Identify which cell holds the provided text, then report its [X, Y] central coordinate. 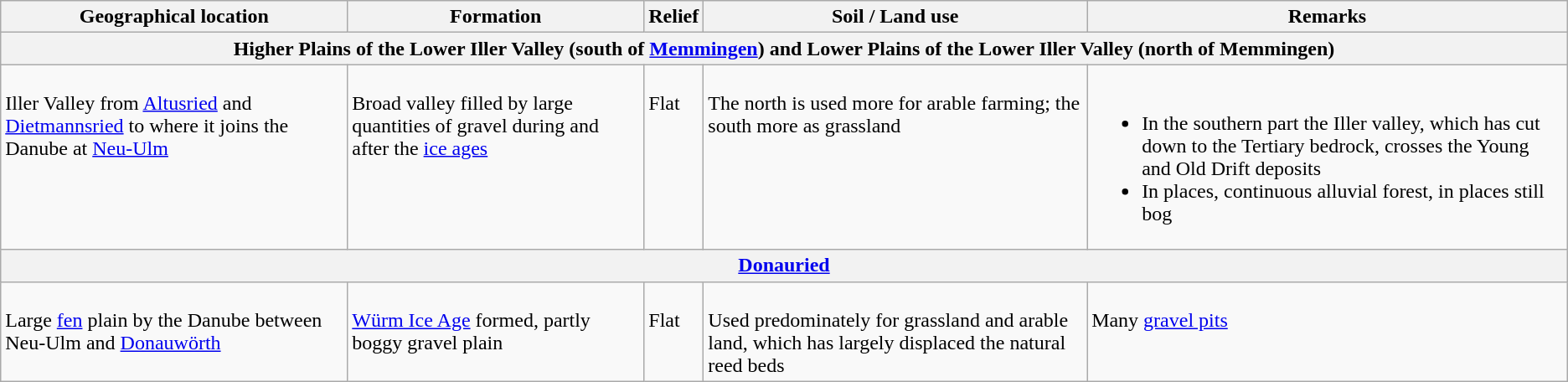
Würm Ice Age formed, partly boggy gravel plain [496, 332]
Higher Plains of the Lower Iller Valley (south of Memmingen) and Lower Plains of the Lower Iller Valley (north of Memmingen) [784, 49]
Soil / Land use [895, 17]
Remarks [1328, 17]
Geographical location [174, 17]
Iller Valley from Altusried and Dietmannsried to where it joins the Danube at Neu-Ulm [174, 157]
Broad valley filled by large quantities of gravel during and after the ice ages [496, 157]
Many gravel pits [1328, 332]
Donauried [784, 266]
Used predominately for grassland and arable land, which has largely displaced the natural reed beds [895, 332]
The north is used more for arable farming; the south more as grassland [895, 157]
Relief [673, 17]
Formation [496, 17]
Large fen plain by the Danube between Neu-Ulm and Donauwörth [174, 332]
